Return [X, Y] of the center of cell containing provided text 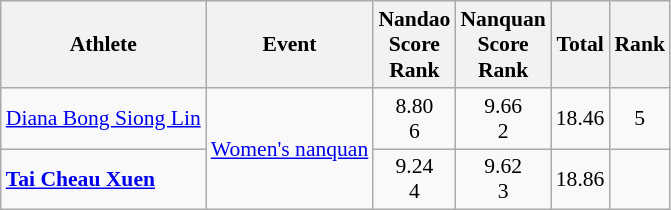
5 [640, 118]
Athlete [104, 44]
18.86 [580, 180]
9.244 [414, 180]
NanquanScoreRank [502, 44]
NandaoScoreRank [414, 44]
18.46 [580, 118]
Women's nanquan [290, 149]
Total [580, 44]
8.806 [414, 118]
9.662 [502, 118]
Diana Bong Siong Lin [104, 118]
9.623 [502, 180]
Tai Cheau Xuen [104, 180]
Event [290, 44]
Rank [640, 44]
